Find where the given text appears and provide that cell's center as (X, Y) coordinate. 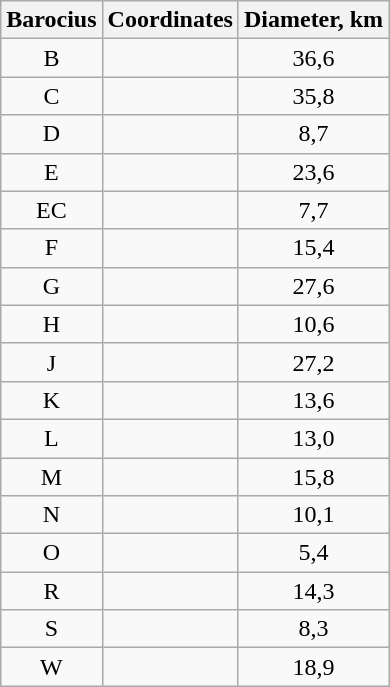
D (52, 134)
EC (52, 210)
23,6 (313, 172)
S (52, 629)
27,6 (313, 286)
B (52, 58)
10,6 (313, 324)
13,6 (313, 400)
N (52, 515)
Diameter, km (313, 20)
H (52, 324)
7,7 (313, 210)
8,3 (313, 629)
Barocius (52, 20)
M (52, 477)
Coordinates (170, 20)
5,4 (313, 553)
G (52, 286)
L (52, 438)
R (52, 591)
15,4 (313, 248)
36,6 (313, 58)
F (52, 248)
O (52, 553)
W (52, 667)
18,9 (313, 667)
14,3 (313, 591)
10,1 (313, 515)
8,7 (313, 134)
C (52, 96)
35,8 (313, 96)
13,0 (313, 438)
15,8 (313, 477)
J (52, 362)
E (52, 172)
27,2 (313, 362)
K (52, 400)
